Identify which cell holds the provided text, then report its [x, y] central coordinate. 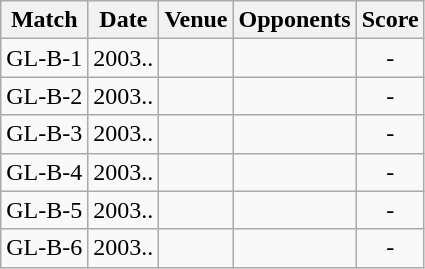
Date [124, 20]
Score [390, 20]
GL-B-1 [44, 58]
Opponents [294, 20]
GL-B-2 [44, 96]
GL-B-5 [44, 210]
GL-B-4 [44, 172]
Match [44, 20]
Venue [196, 20]
GL-B-3 [44, 134]
GL-B-6 [44, 248]
